Return [x, y] of the center of cell containing provided text 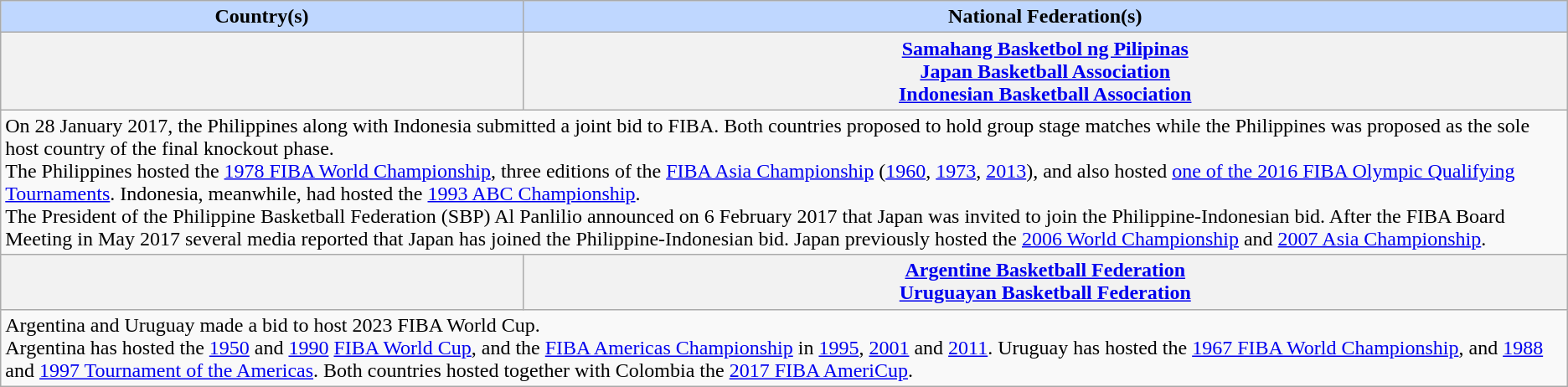
Country(s) [261, 17]
Samahang Basketbol ng PilipinasJapan Basketball AssociationIndonesian Basketball Association [1045, 71]
Argentine Basketball FederationUruguayan Basketball Federation [1045, 281]
National Federation(s) [1045, 17]
